Scan for the cell matching the given text and deliver its [X, Y] coordinate at center. 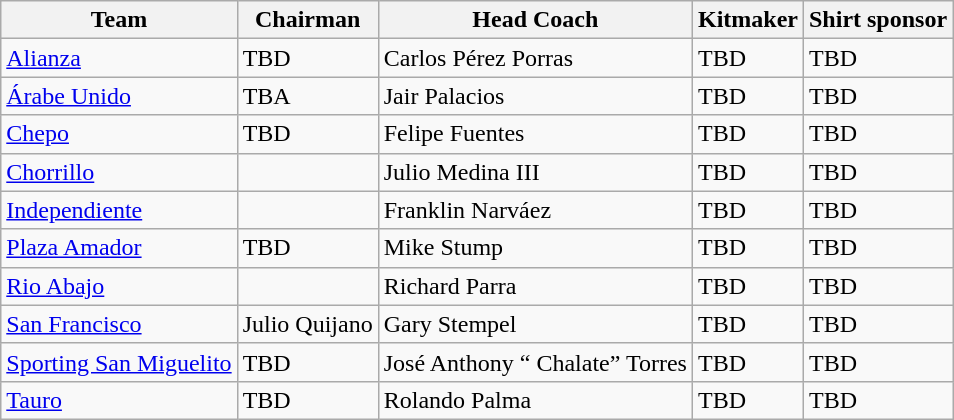
Felipe Fuentes [535, 134]
Alianza [119, 58]
Rio Abajo [119, 286]
Franklin Narváez [535, 210]
Chepo [119, 134]
José Anthony “ Chalate” Torres [535, 362]
Julio Quijano [308, 324]
Jair Palacios [535, 96]
Sporting San Miguelito [119, 362]
Richard Parra [535, 286]
Árabe Unido [119, 96]
Tauro [119, 400]
Chairman [308, 20]
San Francisco [119, 324]
Chorrillo [119, 172]
Julio Medina III [535, 172]
Rolando Palma [535, 400]
Independiente [119, 210]
Carlos Pérez Porras [535, 58]
Head Coach [535, 20]
Mike Stump [535, 248]
TBA [308, 96]
Team [119, 20]
Plaza Amador [119, 248]
Gary Stempel [535, 324]
Kitmaker [748, 20]
Shirt sponsor [878, 20]
